Return [x, y] of the center of cell containing provided text 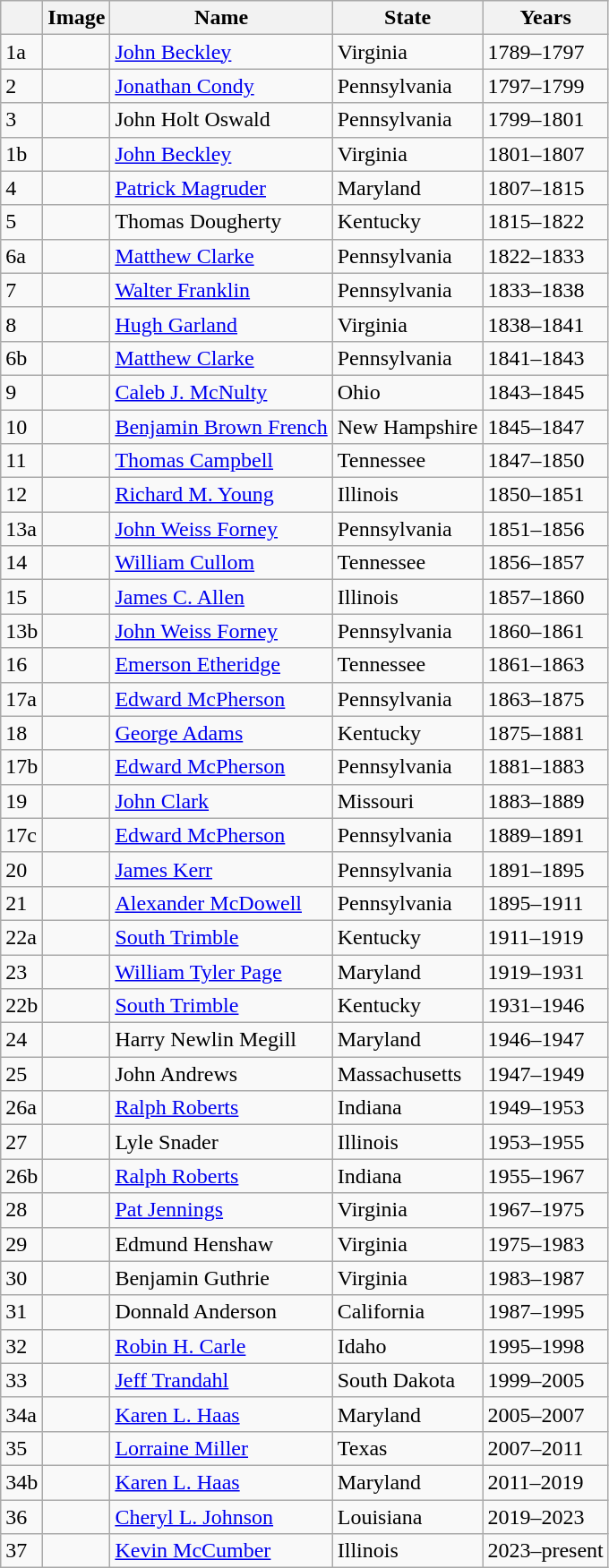
1863–1875 [545, 699]
William Cullom [221, 563]
1875–1881 [545, 733]
Walter Franklin [221, 290]
Hugh Garland [221, 324]
26a [21, 1108]
2 [21, 86]
1889–1891 [545, 835]
21 [21, 903]
Missouri [407, 801]
John Holt Oswald [221, 120]
Name [221, 18]
34b [21, 1482]
Texas [407, 1448]
State [407, 18]
29 [21, 1244]
28 [21, 1210]
Massachusetts [407, 1074]
Thomas Campbell [221, 461]
2023–present [545, 1551]
Kevin McCumber [221, 1551]
1983–1987 [545, 1278]
2019–2023 [545, 1517]
6b [21, 358]
Ohio [407, 392]
36 [21, 1517]
1797–1799 [545, 86]
South Dakota [407, 1380]
1807–1815 [545, 188]
Louisiana [407, 1517]
1891–1895 [545, 869]
1a [21, 52]
16 [21, 665]
17c [21, 835]
1987–1995 [545, 1312]
Benjamin Brown French [221, 427]
Richard M. Young [221, 495]
33 [21, 1380]
1895–1911 [545, 903]
26b [21, 1176]
22a [21, 937]
7 [21, 290]
2007–2011 [545, 1448]
Years [545, 18]
Jonathan Condy [221, 86]
James Kerr [221, 869]
George Adams [221, 733]
27 [21, 1142]
Edmund Henshaw [221, 1244]
William Tyler Page [221, 971]
Donnald Anderson [221, 1312]
1799–1801 [545, 120]
1857–1860 [545, 597]
1847–1850 [545, 461]
9 [21, 392]
1860–1861 [545, 631]
1911–1919 [545, 937]
18 [21, 733]
1999–2005 [545, 1380]
12 [21, 495]
Jeff Trandahl [221, 1380]
Cheryl L. Johnson [221, 1517]
11 [21, 461]
1850–1851 [545, 495]
1975–1983 [545, 1244]
1789–1797 [545, 52]
1946–1947 [545, 1040]
20 [21, 869]
Patrick Magruder [221, 188]
15 [21, 597]
1815–1822 [545, 222]
2005–2007 [545, 1414]
25 [21, 1074]
5 [21, 222]
1838–1841 [545, 324]
1919–1931 [545, 971]
1953–1955 [545, 1142]
30 [21, 1278]
1967–1975 [545, 1210]
1949–1953 [545, 1108]
1841–1843 [545, 358]
Thomas Dougherty [221, 222]
35 [21, 1448]
John Andrews [221, 1074]
6a [21, 256]
13a [21, 529]
1851–1856 [545, 529]
Image [77, 18]
1833–1838 [545, 290]
32 [21, 1346]
1856–1857 [545, 563]
19 [21, 801]
1947–1949 [545, 1074]
1843–1845 [545, 392]
1b [21, 154]
1955–1967 [545, 1176]
Alexander McDowell [221, 903]
14 [21, 563]
James C. Allen [221, 597]
Pat Jennings [221, 1210]
1845–1847 [545, 427]
1995–1998 [545, 1346]
1931–1946 [545, 1006]
Lyle Snader [221, 1142]
Benjamin Guthrie [221, 1278]
37 [21, 1551]
24 [21, 1040]
1801–1807 [545, 154]
17b [21, 767]
10 [21, 427]
2011–2019 [545, 1482]
New Hampshire [407, 427]
Robin H. Carle [221, 1346]
4 [21, 188]
Harry Newlin Megill [221, 1040]
John Clark [221, 801]
Emerson Etheridge [221, 665]
23 [21, 971]
22b [21, 1006]
34a [21, 1414]
California [407, 1312]
8 [21, 324]
Caleb J. McNulty [221, 392]
3 [21, 120]
Idaho [407, 1346]
17a [21, 699]
Lorraine Miller [221, 1448]
1883–1889 [545, 801]
1881–1883 [545, 767]
13b [21, 631]
1861–1863 [545, 665]
31 [21, 1312]
1822–1833 [545, 256]
